Output the (X, Y) coordinate of the center of the cell containing the given text.  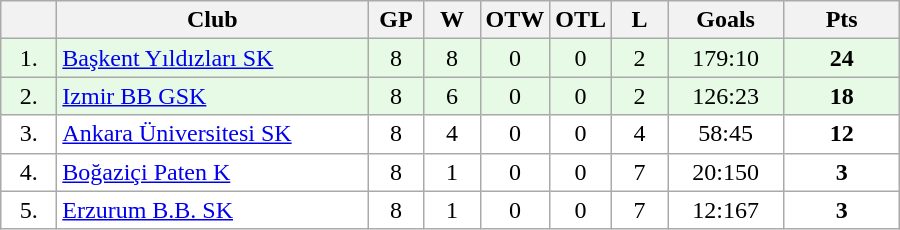
OTW (515, 20)
Boğaziçi Paten K (212, 172)
Pts (842, 20)
Ankara Üniversitesi SK (212, 134)
179:10 (726, 58)
Erzurum B.B. SK (212, 210)
5. (29, 210)
1. (29, 58)
Goals (726, 20)
58:45 (726, 134)
Club (212, 20)
2. (29, 96)
GP (396, 20)
12:167 (726, 210)
4. (29, 172)
6 (452, 96)
W (452, 20)
24 (842, 58)
20:150 (726, 172)
L (640, 20)
OTL (581, 20)
126:23 (726, 96)
Başkent Yıldızları SK (212, 58)
3. (29, 134)
12 (842, 134)
Izmir BB GSK (212, 96)
18 (842, 96)
